Find where the given text appears and provide that cell's center as (x, y) coordinate. 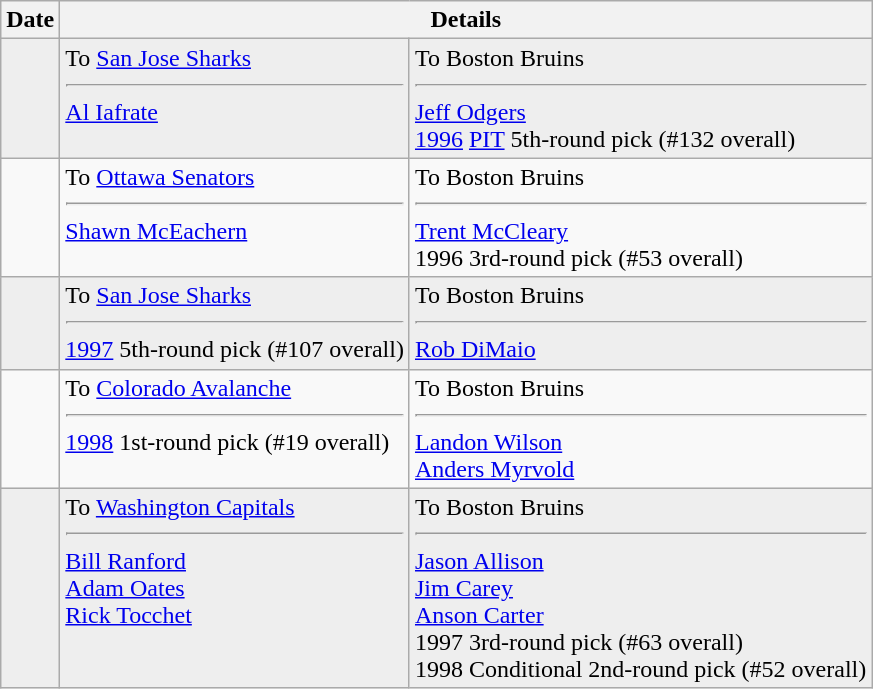
To Washington CapitalsBill RanfordAdam OatesRick Tocchet (235, 588)
Details (466, 20)
To Boston BruinsJeff Odgers1996 PIT 5th-round pick (#132 overall) (640, 98)
To Boston BruinsRob DiMaio (640, 323)
Date (30, 20)
To Colorado Avalanche1998 1st-round pick (#19 overall) (235, 428)
To Boston BruinsTrent McCleary1996 3rd-round pick (#53 overall) (640, 218)
To Boston BruinsLandon WilsonAnders Myrvold (640, 428)
To San Jose Sharks1997 5th-round pick (#107 overall) (235, 323)
To San Jose SharksAl Iafrate (235, 98)
To Boston BruinsJason AllisonJim CareyAnson Carter1997 3rd-round pick (#63 overall)1998 Conditional 2nd-round pick (#52 overall) (640, 588)
To Ottawa SenatorsShawn McEachern (235, 218)
